Identify which cell holds the provided text, then report its (x, y) central coordinate. 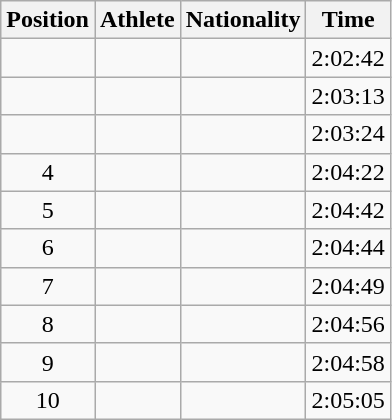
Nationality (243, 20)
2:03:13 (348, 96)
4 (48, 172)
Time (348, 20)
2:05:05 (348, 400)
7 (48, 286)
6 (48, 248)
2:04:44 (348, 248)
Position (48, 20)
2:04:22 (348, 172)
5 (48, 210)
Athlete (137, 20)
10 (48, 400)
2:03:24 (348, 134)
2:02:42 (348, 58)
2:04:49 (348, 286)
2:04:58 (348, 362)
2:04:56 (348, 324)
2:04:42 (348, 210)
8 (48, 324)
9 (48, 362)
